Detect which cell encompasses the target text, then output its [X, Y] center coordinate. 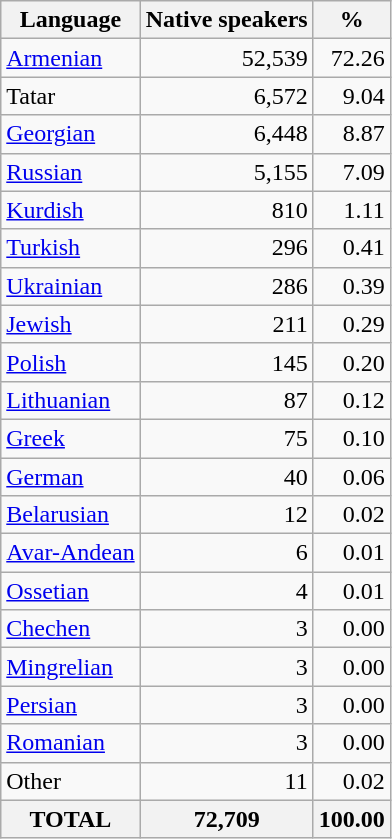
52,539 [226, 58]
Jewish [70, 324]
0.29 [352, 324]
75 [226, 438]
Russian [70, 172]
810 [226, 210]
TOTAL [70, 819]
72,709 [226, 819]
0.06 [352, 477]
Mingrelian [70, 667]
1.11 [352, 210]
100.00 [352, 819]
Ossetian [70, 591]
8.87 [352, 134]
Belarusian [70, 515]
9.04 [352, 96]
6,448 [226, 134]
40 [226, 477]
Kurdish [70, 210]
Polish [70, 362]
11 [226, 781]
Greek [70, 438]
211 [226, 324]
0.12 [352, 400]
Language [70, 20]
Avar-Andean [70, 553]
Chechen [70, 629]
145 [226, 362]
Ukrainian [70, 286]
German [70, 477]
0.20 [352, 362]
6 [226, 553]
0.39 [352, 286]
Tatar [70, 96]
7.09 [352, 172]
Lithuanian [70, 400]
0.10 [352, 438]
5,155 [226, 172]
Armenian [70, 58]
87 [226, 400]
% [352, 20]
296 [226, 248]
72.26 [352, 58]
Romanian [70, 743]
Turkish [70, 248]
Other [70, 781]
4 [226, 591]
0.41 [352, 248]
Persian [70, 705]
Native speakers [226, 20]
6,572 [226, 96]
12 [226, 515]
Georgian [70, 134]
286 [226, 286]
